Find where the given text appears and provide that cell's center as (X, Y) coordinate. 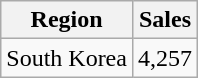
Region (67, 20)
South Korea (67, 58)
Sales (164, 20)
4,257 (164, 58)
